Locate the cell with the specified text and output its (X, Y) center coordinate. 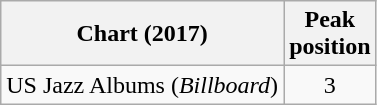
US Jazz Albums (Billboard) (142, 85)
Chart (2017) (142, 34)
Peakposition (330, 34)
3 (330, 85)
